From the cell containing the given text, extract its center point as [X, Y] coordinate. 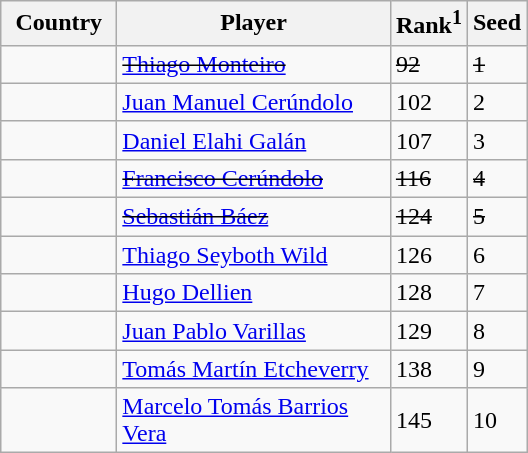
Hugo Dellien [254, 293]
92 [428, 64]
2 [496, 102]
Juan Pablo Varillas [254, 331]
116 [428, 178]
10 [496, 420]
Tomás Martín Etcheverry [254, 369]
102 [428, 102]
Daniel Elahi Galán [254, 140]
124 [428, 217]
8 [496, 331]
Country [59, 24]
4 [496, 178]
126 [428, 255]
9 [496, 369]
107 [428, 140]
Marcelo Tomás Barrios Vera [254, 420]
Thiago Monteiro [254, 64]
Player [254, 24]
129 [428, 331]
3 [496, 140]
128 [428, 293]
Thiago Seyboth Wild [254, 255]
Francisco Cerúndolo [254, 178]
1 [496, 64]
Juan Manuel Cerúndolo [254, 102]
145 [428, 420]
138 [428, 369]
5 [496, 217]
Sebastián Báez [254, 217]
Rank1 [428, 24]
6 [496, 255]
Seed [496, 24]
7 [496, 293]
